For the text-containing cell, return its midpoint in (x, y) coordinate format. 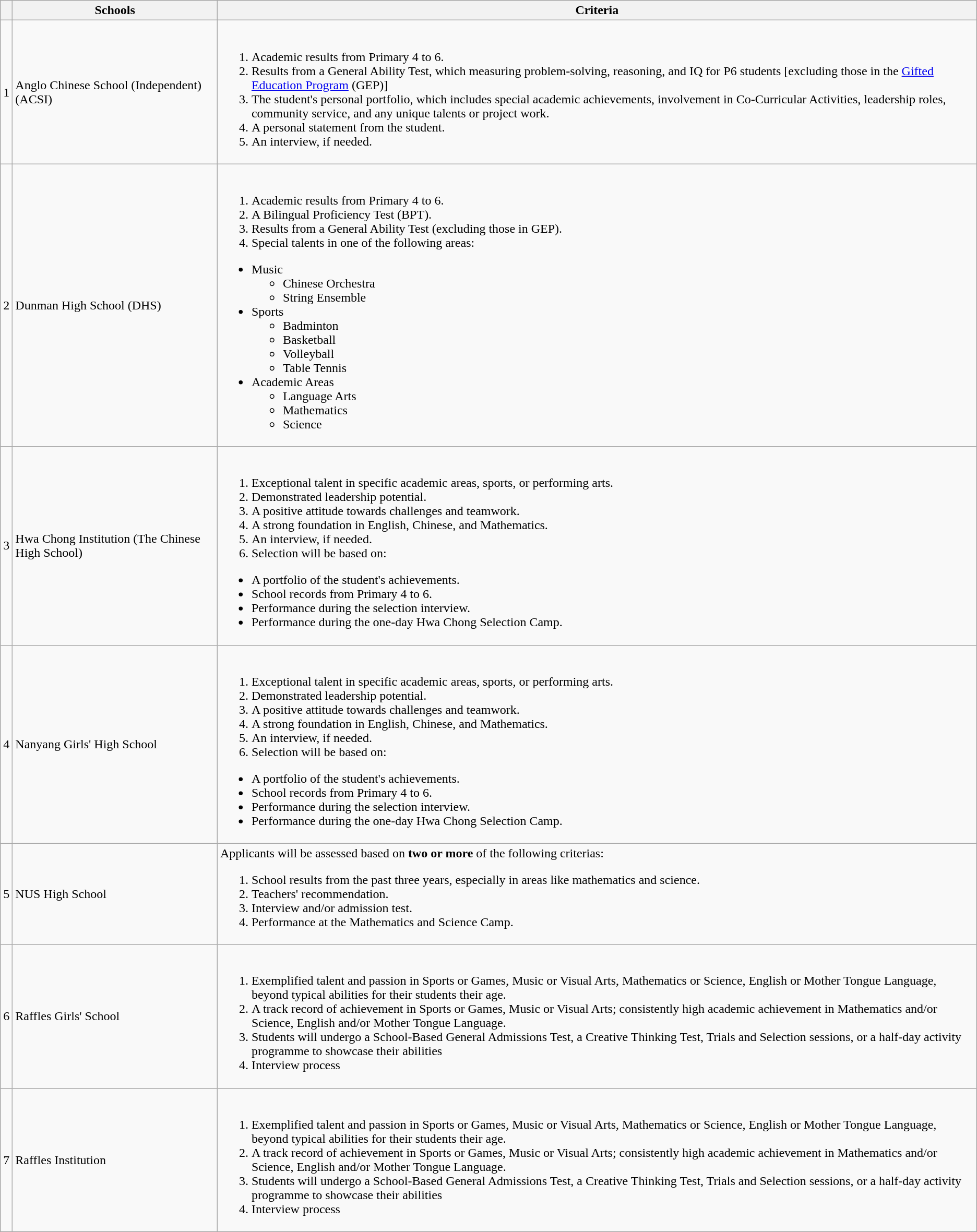
7 (6, 1159)
Criteria (597, 10)
Hwa Chong Institution (The Chinese High School) (115, 546)
Nanyang Girls' High School (115, 744)
Raffles Girls' School (115, 1016)
Raffles Institution (115, 1159)
5 (6, 894)
Anglo Chinese School (Independent) (ACSI) (115, 92)
3 (6, 546)
4 (6, 744)
Dunman High School (DHS) (115, 305)
1 (6, 92)
6 (6, 1016)
NUS High School (115, 894)
2 (6, 305)
Schools (115, 10)
